Determine the [x, y] coordinate at the center of the cell enclosing the given text.  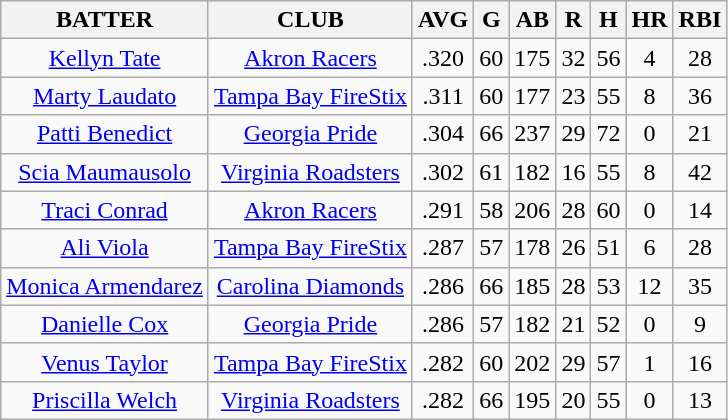
177 [532, 96]
R [574, 20]
Priscilla Welch [105, 400]
32 [574, 58]
.302 [442, 172]
BATTER [105, 20]
51 [608, 248]
56 [608, 58]
.291 [442, 210]
Monica Armendarez [105, 286]
.311 [442, 96]
202 [532, 362]
H [608, 20]
4 [650, 58]
Danielle Cox [105, 324]
Patti Benedict [105, 134]
.287 [442, 248]
HR [650, 20]
20 [574, 400]
AVG [442, 20]
6 [650, 248]
178 [532, 248]
G [492, 20]
185 [532, 286]
1 [650, 362]
206 [532, 210]
12 [650, 286]
CLUB [310, 20]
Venus Taylor [105, 362]
Traci Conrad [105, 210]
Kellyn Tate [105, 58]
9 [700, 324]
Marty Laudato [105, 96]
Ali Viola [105, 248]
23 [574, 96]
35 [700, 286]
26 [574, 248]
58 [492, 210]
.320 [442, 58]
175 [532, 58]
53 [608, 286]
72 [608, 134]
AB [532, 20]
52 [608, 324]
237 [532, 134]
61 [492, 172]
42 [700, 172]
13 [700, 400]
36 [700, 96]
14 [700, 210]
Scia Maumausolo [105, 172]
RBI [700, 20]
Carolina Diamonds [310, 286]
.304 [442, 134]
195 [532, 400]
